Identify which cell holds the provided text, then report its [x, y] central coordinate. 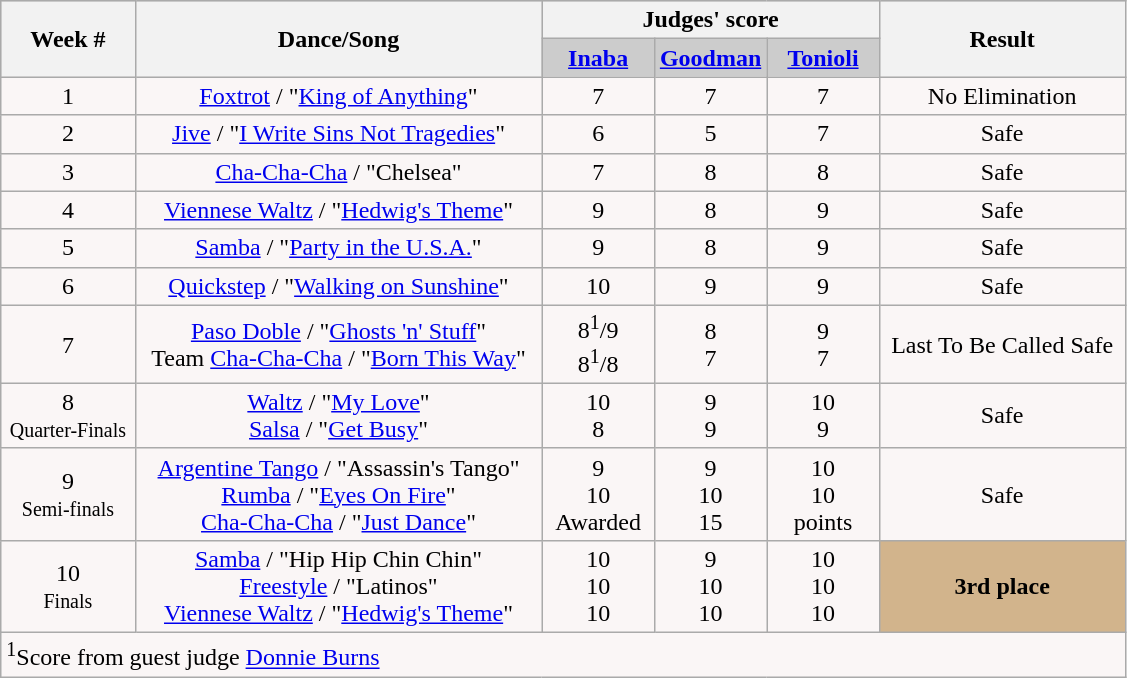
Dance/Song [338, 39]
Paso Doble / "Ghosts 'n' Stuff" Team Cha-Cha-Cha / "Born This Way" [338, 344]
1010points [823, 494]
Quickstep / "Walking on Sunshine" [338, 286]
91010 [710, 586]
910Awarded [598, 494]
2 [68, 134]
81/9 81/8 [598, 344]
Judges' score [710, 20]
Samba / "Hip Hip Chin Chin"Freestyle / "Latinos"Viennese Waltz / "Hedwig's Theme" [338, 586]
Goodman [710, 58]
3 [68, 172]
Result [1002, 39]
3rd place [1002, 586]
99 [710, 416]
8Quarter-Finals [68, 416]
1 [68, 96]
Viennese Waltz / "Hedwig's Theme" [338, 210]
9Semi-finals [68, 494]
Foxtrot / "King of Anything" [338, 96]
Week # [68, 39]
Cha-Cha-Cha / "Chelsea" [338, 172]
1Score from guest judge Donnie Burns [563, 654]
Argentine Tango / "Assassin's Tango"Rumba / "Eyes On Fire"Cha-Cha-Cha / "Just Dance" [338, 494]
Waltz / "My Love"Salsa / "Get Busy" [338, 416]
Samba / "Party in the U.S.A." [338, 248]
91015 [710, 494]
10Finals [68, 586]
Last To Be Called Safe [1002, 344]
108 [598, 416]
8 7 [710, 344]
Jive / "I Write Sins Not Tragedies" [338, 134]
109 [823, 416]
4 [68, 210]
Inaba [598, 58]
10 [598, 286]
No Elimination [1002, 96]
9 7 [823, 344]
Tonioli [823, 58]
